Identify which cell holds the provided text, then report its [x, y] central coordinate. 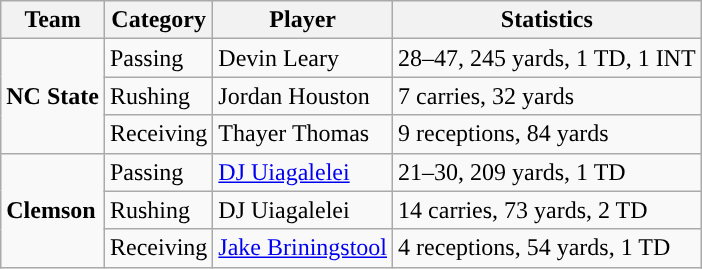
Statistics [548, 20]
Jordan Houston [303, 96]
Player [303, 20]
28–47, 245 yards, 1 TD, 1 INT [548, 58]
14 carries, 73 yards, 2 TD [548, 210]
Devin Leary [303, 58]
4 receptions, 54 yards, 1 TD [548, 248]
Thayer Thomas [303, 134]
21–30, 209 yards, 1 TD [548, 172]
9 receptions, 84 yards [548, 134]
7 carries, 32 yards [548, 96]
Jake Briningstool [303, 248]
Team [53, 20]
Clemson [53, 210]
NC State [53, 96]
Category [158, 20]
